For the text-containing cell, return its midpoint in (x, y) coordinate format. 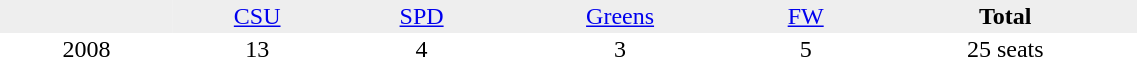
SPD (422, 16)
FW (805, 16)
Greens (620, 16)
CSU (258, 16)
